Scan for the cell matching the given text and deliver its [x, y] coordinate at center. 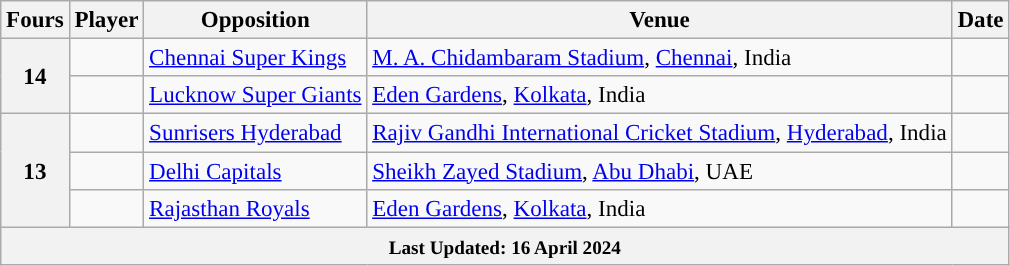
13 [35, 170]
Lucknow Super Giants [256, 95]
M. A. Chidambaram Stadium, Chennai, India [660, 58]
Venue [660, 20]
Delhi Capitals [256, 171]
Rajiv Gandhi International Cricket Stadium, Hyderabad, India [660, 133]
14 [35, 76]
Last Updated: 16 April 2024 [505, 246]
Player [106, 20]
Fours [35, 20]
Rajasthan Royals [256, 209]
Sheikh Zayed Stadium, Abu Dhabi, UAE [660, 171]
Opposition [256, 20]
Sunrisers Hyderabad [256, 133]
Chennai Super Kings [256, 58]
Date [980, 20]
